Return the (X, Y) coordinate for the center point of the cell that contains the specified text.  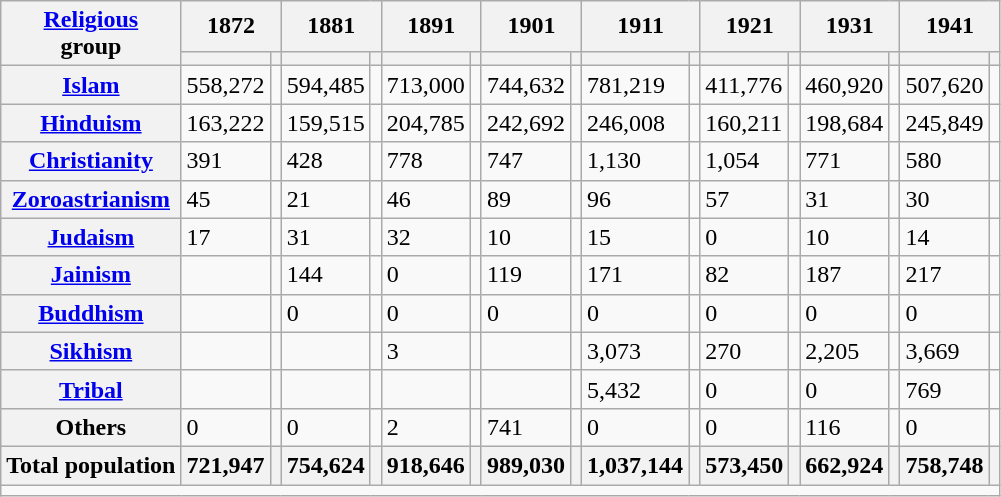
744,632 (526, 85)
89 (526, 199)
2,205 (844, 351)
778 (426, 161)
Judaism (91, 237)
754,624 (326, 465)
989,030 (526, 465)
159,515 (326, 123)
507,620 (944, 85)
Buddhism (91, 313)
Hinduism (91, 123)
3 (426, 351)
771 (844, 161)
119 (526, 275)
1901 (531, 26)
1,037,144 (636, 465)
721,947 (226, 465)
171 (636, 275)
198,684 (844, 123)
3,669 (944, 351)
1,054 (744, 161)
758,748 (944, 465)
160,211 (744, 123)
17 (226, 237)
1921 (750, 26)
Christianity (91, 161)
21 (326, 199)
Total population (91, 465)
Sikhism (91, 351)
Others (91, 427)
Tribal (91, 389)
1911 (641, 26)
1872 (231, 26)
246,008 (636, 123)
163,222 (226, 123)
46 (426, 199)
741 (526, 427)
Islam (91, 85)
918,646 (426, 465)
1881 (331, 26)
245,849 (944, 123)
2 (426, 427)
217 (944, 275)
769 (944, 389)
96 (636, 199)
57 (744, 199)
1931 (850, 26)
116 (844, 427)
187 (844, 275)
Jainism (91, 275)
411,776 (744, 85)
14 (944, 237)
391 (226, 161)
580 (944, 161)
15 (636, 237)
573,450 (744, 465)
662,924 (844, 465)
270 (744, 351)
242,692 (526, 123)
428 (326, 161)
30 (944, 199)
3,073 (636, 351)
Zoroastrianism (91, 199)
558,272 (226, 85)
781,219 (636, 85)
1,130 (636, 161)
82 (744, 275)
713,000 (426, 85)
144 (326, 275)
Religiousgroup (91, 34)
45 (226, 199)
747 (526, 161)
460,920 (844, 85)
32 (426, 237)
204,785 (426, 123)
1941 (950, 26)
5,432 (636, 389)
1891 (431, 26)
594,485 (326, 85)
